Identify which cell holds the provided text, then report its [x, y] central coordinate. 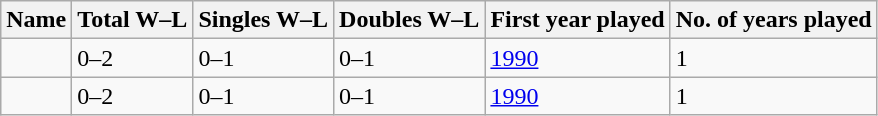
Singles W–L [264, 20]
First year played [578, 20]
No. of years played [774, 20]
Total W–L [132, 20]
Name [36, 20]
Doubles W–L [410, 20]
